Extract the [X, Y] coordinate from the center of the cell holding the provided text.  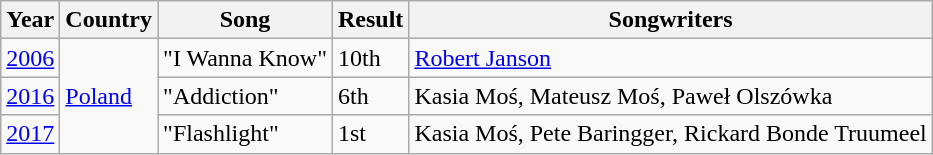
Songwriters [670, 20]
2017 [30, 134]
6th [370, 96]
Robert Janson [670, 58]
1st [370, 134]
Country [109, 20]
Kasia Moś, Pete Baringger, Rickard Bonde Truumeel [670, 134]
Kasia Moś, Mateusz Moś, Paweł Olszówka [670, 96]
Song [246, 20]
Poland [109, 96]
2016 [30, 96]
10th [370, 58]
"I Wanna Know" [246, 58]
Year [30, 20]
"Flashlight" [246, 134]
2006 [30, 58]
"Addiction" [246, 96]
Result [370, 20]
